Output the [X, Y] coordinate of the center of the cell containing the given text.  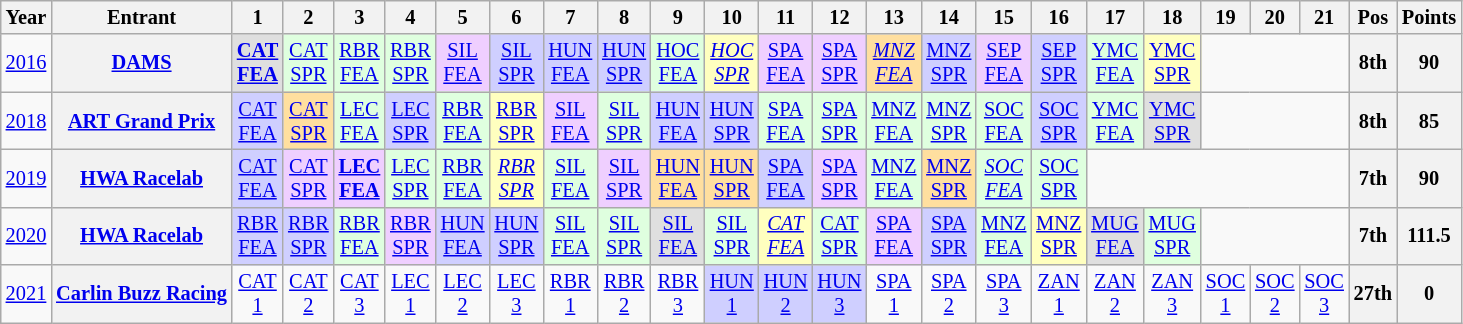
ZAN1 [1058, 294]
SPA1 [894, 294]
RBR3 [678, 294]
Carlin Buzz Racing [142, 294]
9 [678, 17]
Entrant [142, 17]
2016 [26, 63]
SPA3 [1004, 294]
Pos [1373, 17]
ZAN2 [1114, 294]
18 [1172, 17]
SOC1 [1226, 294]
21 [1324, 17]
111.5 [1429, 236]
ZAN3 [1172, 294]
5 [463, 17]
SOC3 [1324, 294]
10 [732, 17]
15 [1004, 17]
2019 [26, 178]
1 [258, 17]
6 [516, 17]
2020 [26, 236]
4 [410, 17]
7 [570, 17]
CAT1 [258, 294]
2018 [26, 121]
DAMS [142, 63]
13 [894, 17]
0 [1429, 294]
LEC3 [516, 294]
CAT3 [360, 294]
19 [1226, 17]
HOCSPR [732, 63]
LEC2 [463, 294]
ART Grand Prix [142, 121]
16 [1058, 17]
17 [1114, 17]
20 [1274, 17]
SEPFEA [1004, 63]
MUGSPR [1172, 236]
MUGFEA [1114, 236]
SEPSPR [1058, 63]
SPA2 [948, 294]
HOCFEA [678, 63]
CAT2 [308, 294]
LEC1 [410, 294]
Year [26, 17]
8 [624, 17]
HUN2 [786, 294]
14 [948, 17]
11 [786, 17]
2 [308, 17]
2021 [26, 294]
RBR1 [570, 294]
SOC2 [1274, 294]
27th [1373, 294]
RBR2 [624, 294]
12 [839, 17]
85 [1429, 121]
HUN1 [732, 294]
HUN3 [839, 294]
Points [1429, 17]
3 [360, 17]
